Locate the cell with the specified text and output its (x, y) center coordinate. 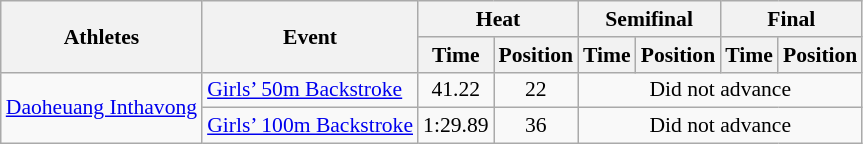
22 (536, 90)
Athletes (102, 36)
Event (310, 36)
1:29.89 (456, 126)
Girls’ 100m Backstroke (310, 126)
Semifinal (649, 19)
Daoheuang Inthavong (102, 108)
36 (536, 126)
41.22 (456, 90)
Heat (498, 19)
Girls’ 50m Backstroke (310, 90)
Final (791, 19)
